Identify which cell holds the provided text, then report its (x, y) central coordinate. 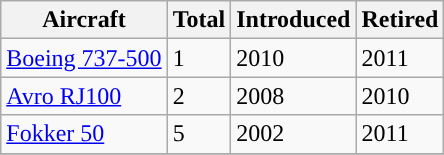
1 (199, 58)
2 (199, 96)
5 (199, 134)
2002 (294, 134)
Avro RJ100 (84, 96)
Total (199, 20)
Boeing 737-500 (84, 58)
2008 (294, 96)
Introduced (294, 20)
Aircraft (84, 20)
Retired (400, 20)
Fokker 50 (84, 134)
